Extract the [x, y] coordinate from the center of the cell holding the provided text.  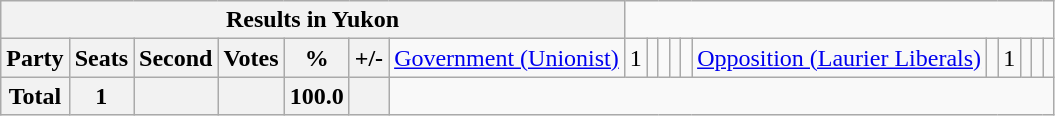
Results in Yukon [313, 20]
% [316, 58]
Seats [101, 58]
Total [35, 96]
Party [35, 58]
Government (Unionist) [507, 58]
Votes [251, 58]
Opposition (Laurier Liberals) [840, 58]
+/- [368, 58]
Second [176, 58]
100.0 [316, 96]
